Return [X, Y] of the center of cell containing provided text 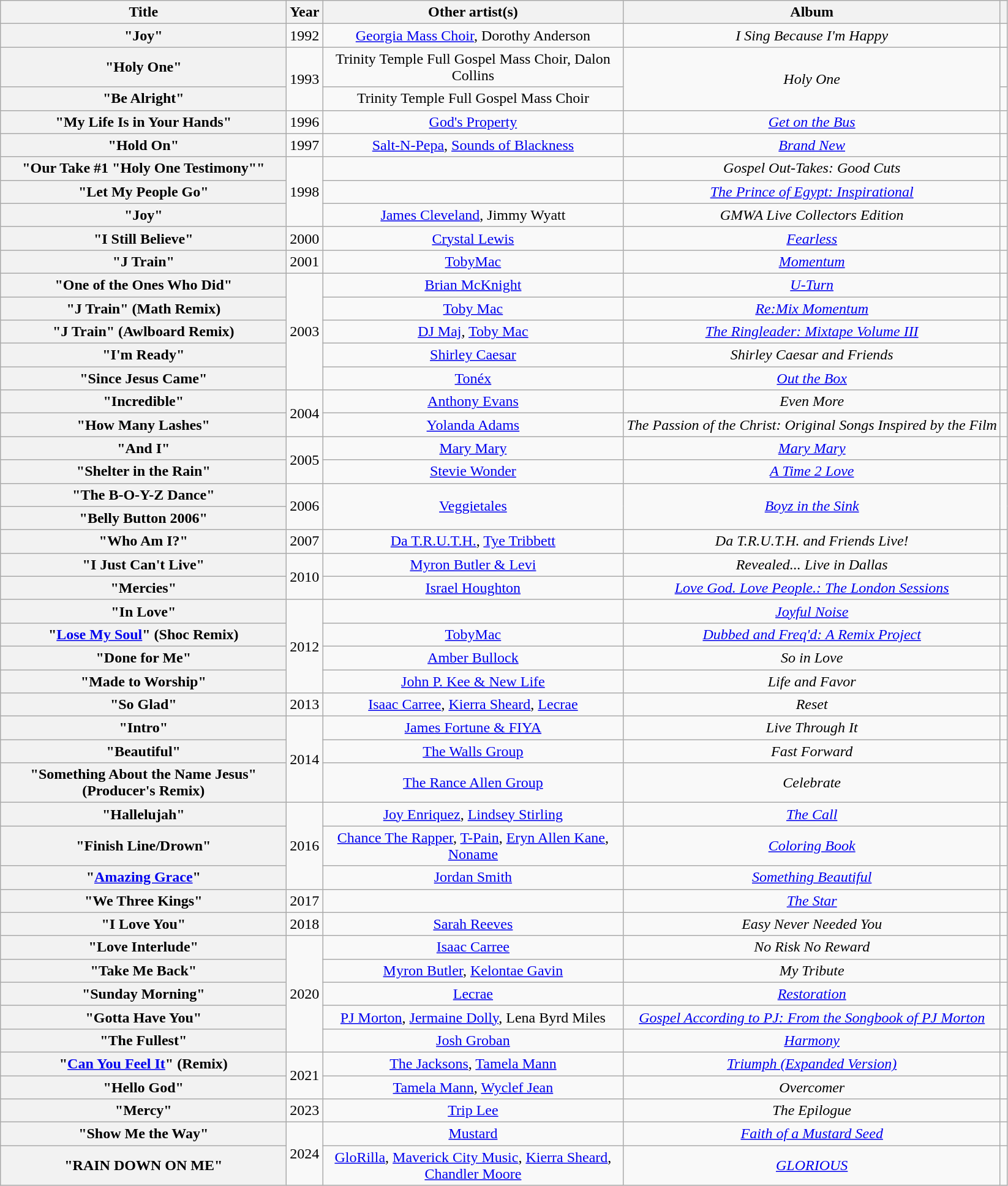
"Our Take #1 "Holy One Testimony"" [143, 168]
2012 [305, 646]
"I Just Can't Live" [143, 565]
Restoration [812, 994]
1998 [305, 192]
Reset [812, 705]
2010 [305, 576]
I Sing Because I'm Happy [812, 36]
Myron Butler, Kelontae Gavin [473, 970]
2020 [305, 994]
2023 [305, 1111]
"Made to Worship" [143, 681]
A Time 2 Love [812, 471]
Crystal Lewis [473, 238]
Yolanda Adams [473, 425]
Re:Mix Momentum [812, 308]
2005 [305, 460]
Sarah Reeves [473, 924]
1993 [305, 78]
John P. Kee & New Life [473, 681]
"Done for Me" [143, 658]
"Lose My Soul" (Shoc Remix) [143, 634]
Salt-N-Pepa, Sounds of Blackness [473, 145]
"Love Interlude" [143, 947]
"I Still Believe" [143, 238]
Boyz in the Sink [812, 506]
"J Train" [143, 261]
"Belly Button 2006" [143, 518]
2006 [305, 506]
"Who Am I?" [143, 541]
DJ Maj, Toby Mac [473, 332]
U-Turn [812, 285]
2016 [305, 846]
Anthony Evans [473, 402]
"Something About the Name Jesus" (Producer's Remix) [143, 783]
Jordan Smith [473, 877]
Harmony [812, 1040]
"My Life Is in Your Hands" [143, 122]
The Ringleader: Mixtape Volume III [812, 332]
Da T.R.U.T.H., Tye Tribbett [473, 541]
"Amazing Grace" [143, 877]
Stevie Wonder [473, 471]
Easy Never Needed You [812, 924]
Life and Favor [812, 681]
"Holy One" [143, 67]
Veggietales [473, 506]
"We Three Kings" [143, 901]
The Rance Allen Group [473, 783]
"Sunday Morning" [143, 994]
"Hold On" [143, 145]
"Shelter in the Rain" [143, 471]
Isaac Carree [473, 947]
2017 [305, 901]
The Prince of Egypt: Inspirational [812, 192]
"Be Alright" [143, 99]
God's Property [473, 122]
"In Love" [143, 611]
2014 [305, 759]
Holy One [812, 78]
Trinity Temple Full Gospel Mass Choir, Dalon Collins [473, 67]
Shirley Caesar and Friends [812, 355]
"J Train" (Awlboard Remix) [143, 332]
Revealed... Live in Dallas [812, 565]
1997 [305, 145]
So in Love [812, 658]
GMWA Live Collectors Edition [812, 215]
Something Beautiful [812, 877]
2018 [305, 924]
No Risk No Reward [812, 947]
"Take Me Back" [143, 970]
2007 [305, 541]
"So Glad" [143, 705]
Isaac Carree, Kierra Sheard, Lecrae [473, 705]
Tamela Mann, Wyclef Jean [473, 1087]
Love God. Love People.: The London Sessions [812, 588]
2004 [305, 413]
"Let My People Go" [143, 192]
Gospel According to PJ: From the Songbook of PJ Morton [812, 1017]
"The B-O-Y-Z Dance" [143, 495]
Tonéx [473, 378]
Gospel Out-Takes: Good Cuts [812, 168]
James Cleveland, Jimmy Wyatt [473, 215]
"Since Jesus Came" [143, 378]
Other artist(s) [473, 12]
Brian McKnight [473, 285]
Toby Mac [473, 308]
Trinity Temple Full Gospel Mass Choir [473, 99]
2000 [305, 238]
Georgia Mass Choir, Dorothy Anderson [473, 36]
2021 [305, 1075]
The Passion of the Christ: Original Songs Inspired by the Film [812, 425]
"Incredible" [143, 402]
"The Fullest" [143, 1040]
Myron Butler & Levi [473, 565]
"Show Me the Way" [143, 1134]
Title [143, 12]
PJ Morton, Jermaine Dolly, Lena Byrd Miles [473, 1017]
Mustard [473, 1134]
"I'm Ready" [143, 355]
"And I" [143, 448]
Josh Groban [473, 1040]
1996 [305, 122]
Chance The Rapper, T-Pain, Eryn Allen Kane, Noname [473, 846]
"Mercies" [143, 588]
Brand New [812, 145]
Trip Lee [473, 1111]
The Jacksons, Tamela Mann [473, 1064]
"One of the Ones Who Did" [143, 285]
The Walls Group [473, 751]
Fast Forward [812, 751]
The Epilogue [812, 1111]
Even More [812, 402]
"Beautiful" [143, 751]
Coloring Book [812, 846]
Overcomer [812, 1087]
The Star [812, 901]
Israel Houghton [473, 588]
"Hello God" [143, 1087]
"Can You Feel It" (Remix) [143, 1064]
"J Train" (Math Remix) [143, 308]
Celebrate [812, 783]
"Mercy" [143, 1111]
"Finish Line/Drown" [143, 846]
Faith of a Mustard Seed [812, 1134]
2003 [305, 331]
Amber Bullock [473, 658]
Momentum [812, 261]
Live Through It [812, 728]
"How Many Lashes" [143, 425]
Year [305, 12]
James Fortune & FIYA [473, 728]
Get on the Bus [812, 122]
"Gotta Have You" [143, 1017]
Joy Enriquez, Lindsey Stirling [473, 814]
Lecrae [473, 994]
GloRilla, Maverick City Music, Kierra Sheard, Chandler Moore [473, 1166]
Shirley Caesar [473, 355]
2024 [305, 1154]
My Tribute [812, 970]
Dubbed and Freq'd: A Remix Project [812, 634]
"Intro" [143, 728]
2013 [305, 705]
Triumph (Expanded Version) [812, 1064]
Fearless [812, 238]
"RAIN DOWN ON ME" [143, 1166]
The Call [812, 814]
Joyful Noise [812, 611]
1992 [305, 36]
"Hallelujah" [143, 814]
Album [812, 12]
Da T.R.U.T.H. and Friends Live! [812, 541]
2001 [305, 261]
Out the Box [812, 378]
GLORIOUS [812, 1166]
"I Love You" [143, 924]
